Output the [x, y] coordinate of the center of the cell containing the given text.  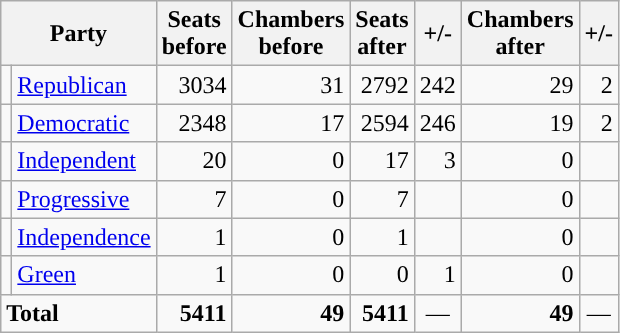
2594 [382, 123]
20 [194, 161]
Seatsbefore [194, 34]
19 [520, 123]
Total [78, 313]
Republican [84, 85]
3 [438, 161]
Progressive [84, 199]
3034 [194, 85]
242 [438, 85]
Democratic [84, 123]
Independence [84, 237]
Green [84, 275]
Chambersafter [520, 34]
29 [520, 85]
Seatsafter [382, 34]
Party [78, 34]
Chambersbefore [291, 34]
31 [291, 85]
Independent [84, 161]
2348 [194, 123]
2792 [382, 85]
246 [438, 123]
